Detect which cell encompasses the target text, then output its [X, Y] center coordinate. 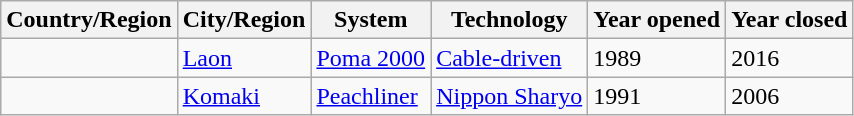
Year opened [657, 20]
1989 [657, 58]
Nippon Sharyo [510, 96]
Technology [510, 20]
2006 [790, 96]
Laon [244, 58]
Poma 2000 [371, 58]
2016 [790, 58]
Cable-driven [510, 58]
Country/Region [89, 20]
Komaki [244, 96]
1991 [657, 96]
Year closed [790, 20]
System [371, 20]
City/Region [244, 20]
Peachliner [371, 96]
